Extract the (X, Y) coordinate from the center of the cell holding the provided text.  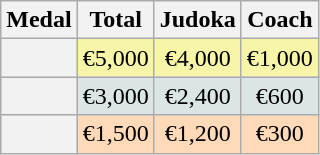
€300 (280, 134)
Coach (280, 20)
€1,500 (116, 134)
€1,200 (198, 134)
€1,000 (280, 58)
Medal (39, 20)
€5,000 (116, 58)
Total (116, 20)
€600 (280, 96)
€4,000 (198, 58)
€2,400 (198, 96)
Judoka (198, 20)
€3,000 (116, 96)
